For the text-containing cell, return its midpoint in [x, y] coordinate format. 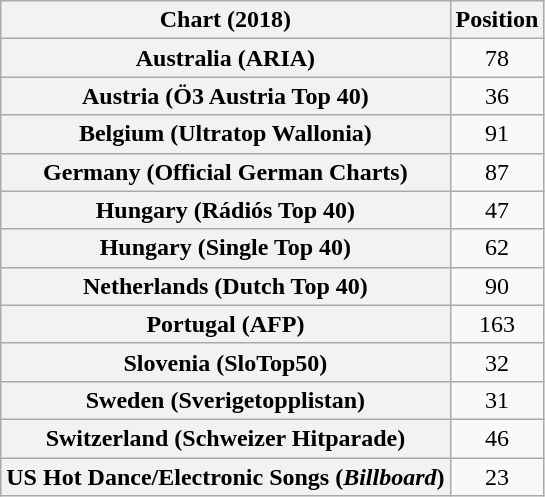
36 [497, 96]
Belgium (Ultratop Wallonia) [226, 134]
Hungary (Single Top 40) [226, 248]
Germany (Official German Charts) [226, 172]
Position [497, 20]
Australia (ARIA) [226, 58]
32 [497, 362]
62 [497, 248]
Netherlands (Dutch Top 40) [226, 286]
47 [497, 210]
Chart (2018) [226, 20]
91 [497, 134]
163 [497, 324]
46 [497, 438]
Slovenia (SloTop50) [226, 362]
78 [497, 58]
Hungary (Rádiós Top 40) [226, 210]
Sweden (Sverigetopplistan) [226, 400]
90 [497, 286]
31 [497, 400]
87 [497, 172]
23 [497, 477]
Austria (Ö3 Austria Top 40) [226, 96]
Portugal (AFP) [226, 324]
Switzerland (Schweizer Hitparade) [226, 438]
US Hot Dance/Electronic Songs (Billboard) [226, 477]
